For the text-containing cell, return its midpoint in (x, y) coordinate format. 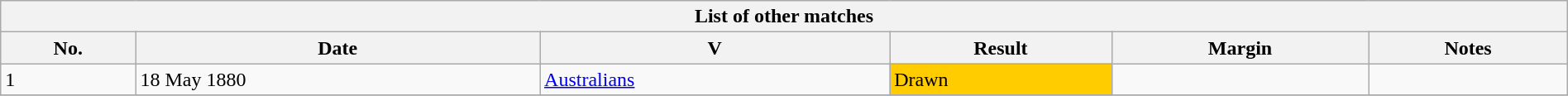
Date (337, 48)
List of other matches (784, 17)
Margin (1241, 48)
Notes (1468, 48)
Result (1001, 48)
18 May 1880 (337, 79)
No. (68, 48)
Drawn (1001, 79)
Australians (715, 79)
V (715, 48)
1 (68, 79)
